Locate the cell with the specified text and output its [X, Y] center coordinate. 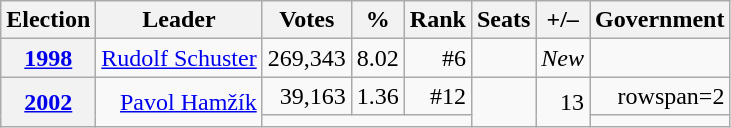
rowspan=2 [660, 96]
2002 [48, 102]
Rudolf Schuster [179, 58]
% [378, 20]
+/– [563, 20]
#6 [438, 58]
8.02 [378, 58]
Election [48, 20]
#12 [438, 96]
Pavol Hamžík [179, 102]
Votes [306, 20]
Rank [438, 20]
New [563, 58]
13 [563, 102]
Government [660, 20]
Seats [503, 20]
39,163 [306, 96]
1998 [48, 58]
1.36 [378, 96]
269,343 [306, 58]
Leader [179, 20]
